Provide the (X, Y) coordinate of the cell's center where the given text is located.  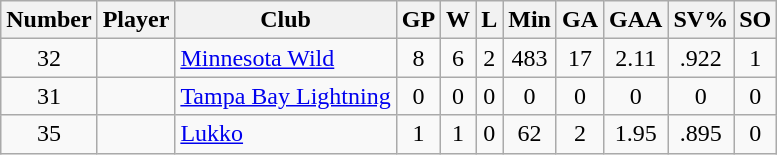
32 (49, 58)
Player (136, 20)
2.11 (636, 58)
Min (530, 20)
GAA (636, 20)
17 (580, 58)
62 (530, 134)
Minnesota Wild (286, 58)
L (490, 20)
SO (756, 20)
Number (49, 20)
W (458, 20)
483 (530, 58)
.922 (701, 58)
GP (418, 20)
Club (286, 20)
31 (49, 96)
6 (458, 58)
Lukko (286, 134)
Tampa Bay Lightning (286, 96)
1.95 (636, 134)
GA (580, 20)
35 (49, 134)
SV% (701, 20)
.895 (701, 134)
8 (418, 58)
